Pinpoint the cell where the given text exists, returning its [X, Y] midpoint coordinate. 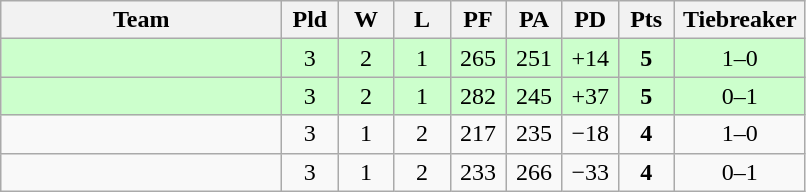
265 [478, 58]
233 [478, 172]
PF [478, 20]
Team [142, 20]
235 [534, 134]
W [366, 20]
251 [534, 58]
Tiebreaker [740, 20]
Pld [310, 20]
245 [534, 96]
217 [478, 134]
PD [590, 20]
282 [478, 96]
+37 [590, 96]
PA [534, 20]
Pts [646, 20]
L [422, 20]
−33 [590, 172]
+14 [590, 58]
−18 [590, 134]
266 [534, 172]
